Scan for the cell matching the given text and deliver its (X, Y) coordinate at center. 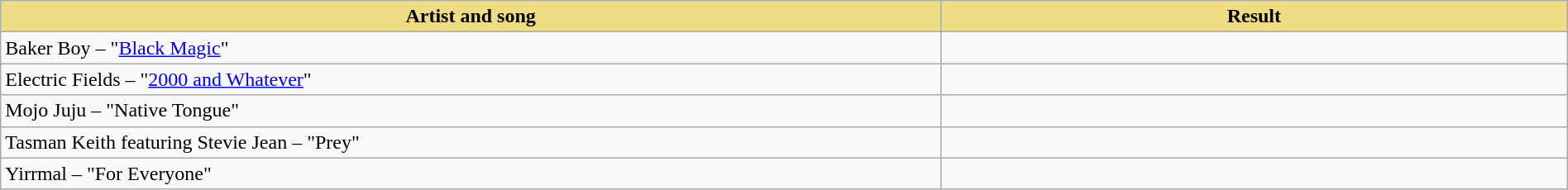
Tasman Keith featuring Stevie Jean – "Prey" (471, 142)
Artist and song (471, 17)
Mojo Juju – "Native Tongue" (471, 111)
Baker Boy – "Black Magic" (471, 48)
Yirrmal – "For Everyone" (471, 173)
Result (1254, 17)
Electric Fields – "2000 and Whatever" (471, 79)
